Identify which cell holds the provided text, then report its [X, Y] central coordinate. 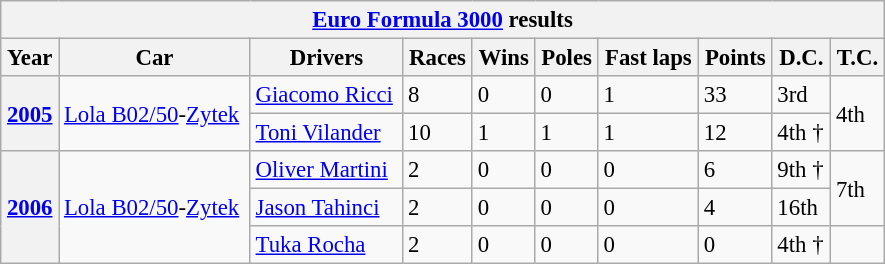
Oliver Martini [326, 170]
Car [155, 58]
Fast laps [648, 58]
Wins [504, 58]
3rd [802, 95]
2006 [30, 208]
D.C. [802, 58]
4 [735, 208]
Year [30, 58]
16th [802, 208]
Euro Formula 3000 results [443, 20]
12 [735, 133]
4th [858, 114]
10 [438, 133]
Poles [566, 58]
T.C. [858, 58]
Giacomo Ricci [326, 95]
6 [735, 170]
2005 [30, 114]
Races [438, 58]
Drivers [326, 58]
7th [858, 188]
33 [735, 95]
Jason Tahinci [326, 208]
8 [438, 95]
Points [735, 58]
9th † [802, 170]
Tuka Rocha [326, 245]
Toni Vilander [326, 133]
